Provide the [x, y] coordinate of the cell's center where the given text is located.  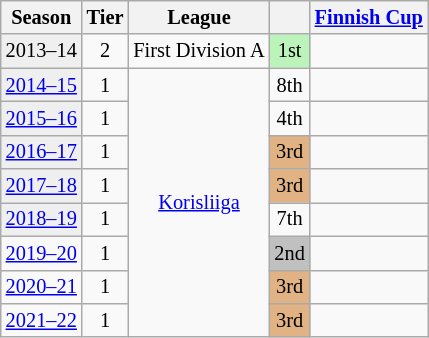
1st [290, 51]
League [198, 17]
2021–22 [42, 320]
Finnish Cup [369, 17]
2018–19 [42, 219]
2016–17 [42, 152]
2nd [290, 253]
4th [290, 118]
2 [106, 51]
8th [290, 85]
Season [42, 17]
First Division A [198, 51]
2019–20 [42, 253]
7th [290, 219]
Tier [106, 17]
2015–16 [42, 118]
2017–18 [42, 186]
2014–15 [42, 85]
Korisliiga [198, 202]
2013–14 [42, 51]
2020–21 [42, 287]
